Detect which cell encompasses the target text, then output its [x, y] center coordinate. 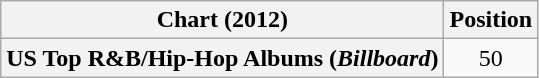
Position [491, 20]
US Top R&B/Hip-Hop Albums (Billboard) [222, 58]
Chart (2012) [222, 20]
50 [491, 58]
